From the cell containing the given text, extract its center point as (x, y) coordinate. 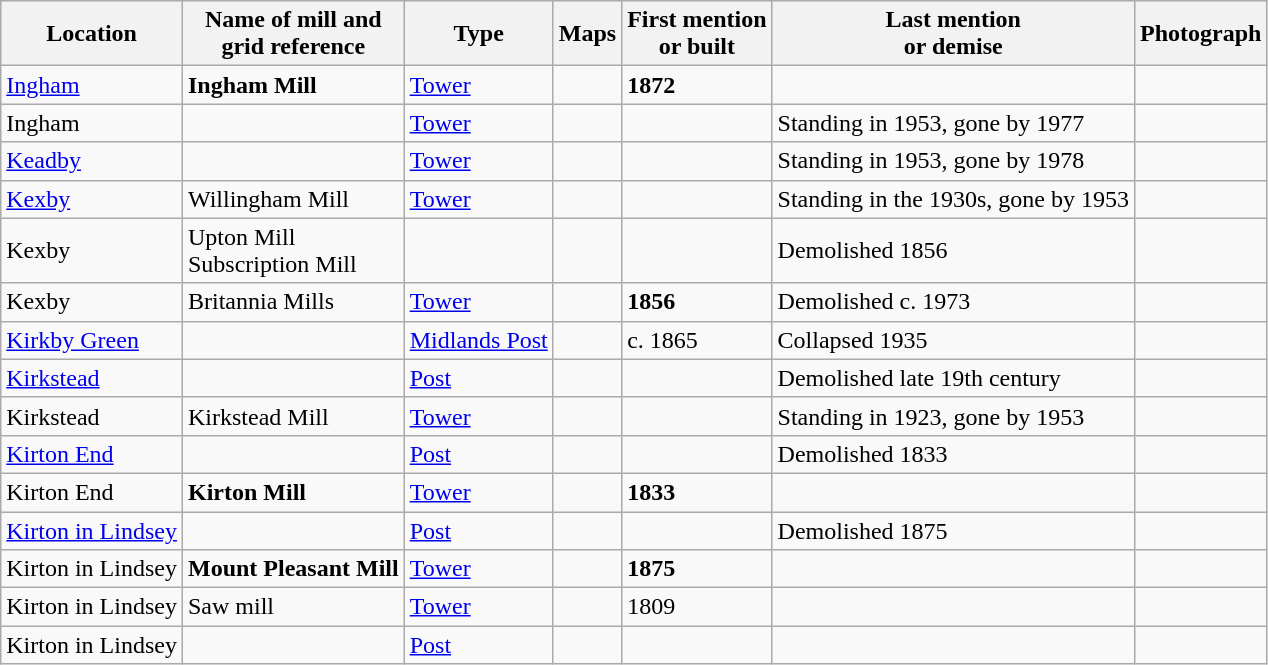
Collapsed 1935 (953, 340)
Demolished 1833 (953, 454)
c. 1865 (697, 340)
First mentionor built (697, 34)
Upton MillSubscription Mill (293, 250)
Kirton Mill (293, 492)
Britannia Mills (293, 302)
Standing in 1923, gone by 1953 (953, 416)
Standing in 1953, gone by 1978 (953, 161)
1875 (697, 569)
Ingham Mill (293, 85)
Standing in the 1930s, gone by 1953 (953, 199)
Type (478, 34)
Saw mill (293, 607)
Mount Pleasant Mill (293, 569)
Kirkstead Mill (293, 416)
1833 (697, 492)
Maps (587, 34)
1872 (697, 85)
Keadby (92, 161)
Demolished c. 1973 (953, 302)
1856 (697, 302)
Name of mill andgrid reference (293, 34)
Photograph (1200, 34)
Location (92, 34)
Willingham Mill (293, 199)
Demolished 1856 (953, 250)
Demolished late 19th century (953, 378)
Standing in 1953, gone by 1977 (953, 123)
Demolished 1875 (953, 531)
Midlands Post (478, 340)
Last mention or demise (953, 34)
Kirkby Green (92, 340)
1809 (697, 607)
